Search for the cell housing the specified text and yield its [x, y] center coordinate. 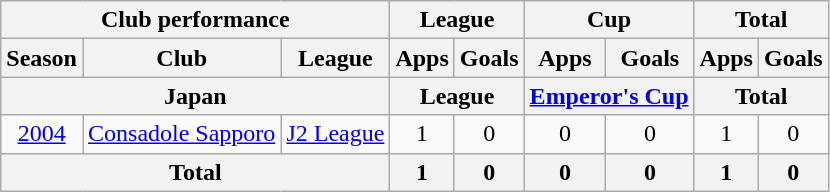
Japan [196, 96]
Emperor's Cup [609, 96]
2004 [42, 134]
Cup [609, 20]
Consadole Sapporo [181, 134]
Season [42, 58]
Club performance [196, 20]
Club [181, 58]
J2 League [336, 134]
